Return (x, y) of the center of cell containing provided text 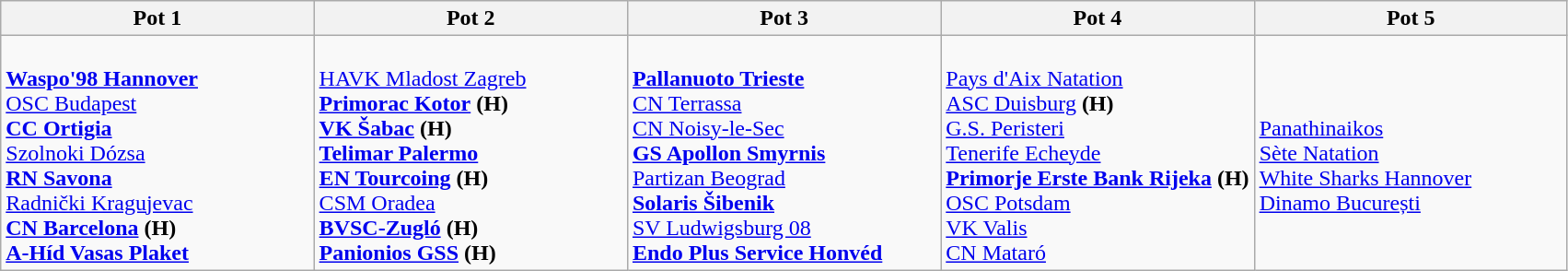
Pot 4 (1098, 18)
Pallanuoto Trieste CN Terrassa CN Noisy-le-Sec GS Apollon Smyrnis Partizan Beograd Solaris Šibenik SV Ludwigsburg 08 Endo Plus Service Honvéd (784, 153)
Pot 3 (784, 18)
Pot 5 (1411, 18)
Pot 1 (157, 18)
Pot 2 (470, 18)
Pays d'Aix Natation ASC Duisburg (H) G.S. Peristeri Tenerife Echeyde Primorje Erste Bank Rijeka (H) OSC Potsdam VK Valis CN Mataró (1098, 153)
Panathinaikos Sète Natation White Sharks Hannover Dinamo București (1411, 153)
HAVK Mladost Zagreb Primorac Kotor (H) VK Šabac (H) Telimar Palermo EN Tourcoing (H) CSM Oradea BVSC-Zugló (H) Panionios GSS (H) (470, 153)
Waspo'98 Hannover OSC Budapest CC Ortigia Szolnoki Dózsa RN Savona Radnički Kragujevac CN Barcelona (H) A-Híd Vasas Plaket (157, 153)
